From the cell containing the given text, extract its center point as [x, y] coordinate. 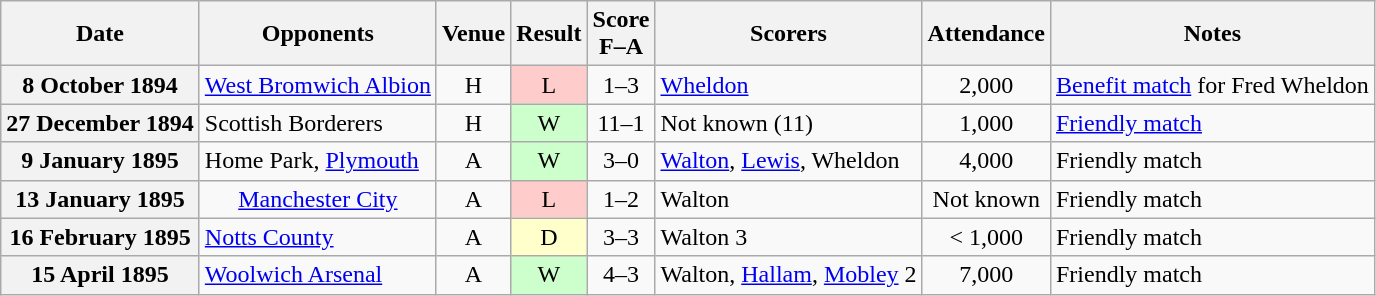
Walton [788, 199]
Walton, Hallam, Mobley 2 [788, 275]
Walton, Lewis, Wheldon [788, 161]
Home Park, Plymouth [318, 161]
Walton 3 [788, 237]
8 October 1894 [100, 85]
Manchester City [318, 199]
1–2 [621, 199]
16 February 1895 [100, 237]
Not known [986, 199]
1–3 [621, 85]
27 December 1894 [100, 123]
Date [100, 34]
13 January 1895 [100, 199]
Venue [473, 34]
D [549, 237]
Scorers [788, 34]
9 January 1895 [100, 161]
Notts County [318, 237]
Attendance [986, 34]
ScoreF–A [621, 34]
Woolwich Arsenal [318, 275]
2,000 [986, 85]
Opponents [318, 34]
7,000 [986, 275]
3–0 [621, 161]
15 April 1895 [100, 275]
4–3 [621, 275]
West Bromwich Albion [318, 85]
< 1,000 [986, 237]
Scottish Borderers [318, 123]
4,000 [986, 161]
Notes [1212, 34]
Wheldon [788, 85]
3–3 [621, 237]
1,000 [986, 123]
Benefit match for Fred Wheldon [1212, 85]
11–1 [621, 123]
Result [549, 34]
Not known (11) [788, 123]
